Capture the cell that displays the provided text and extract its (X, Y) central coordinate. 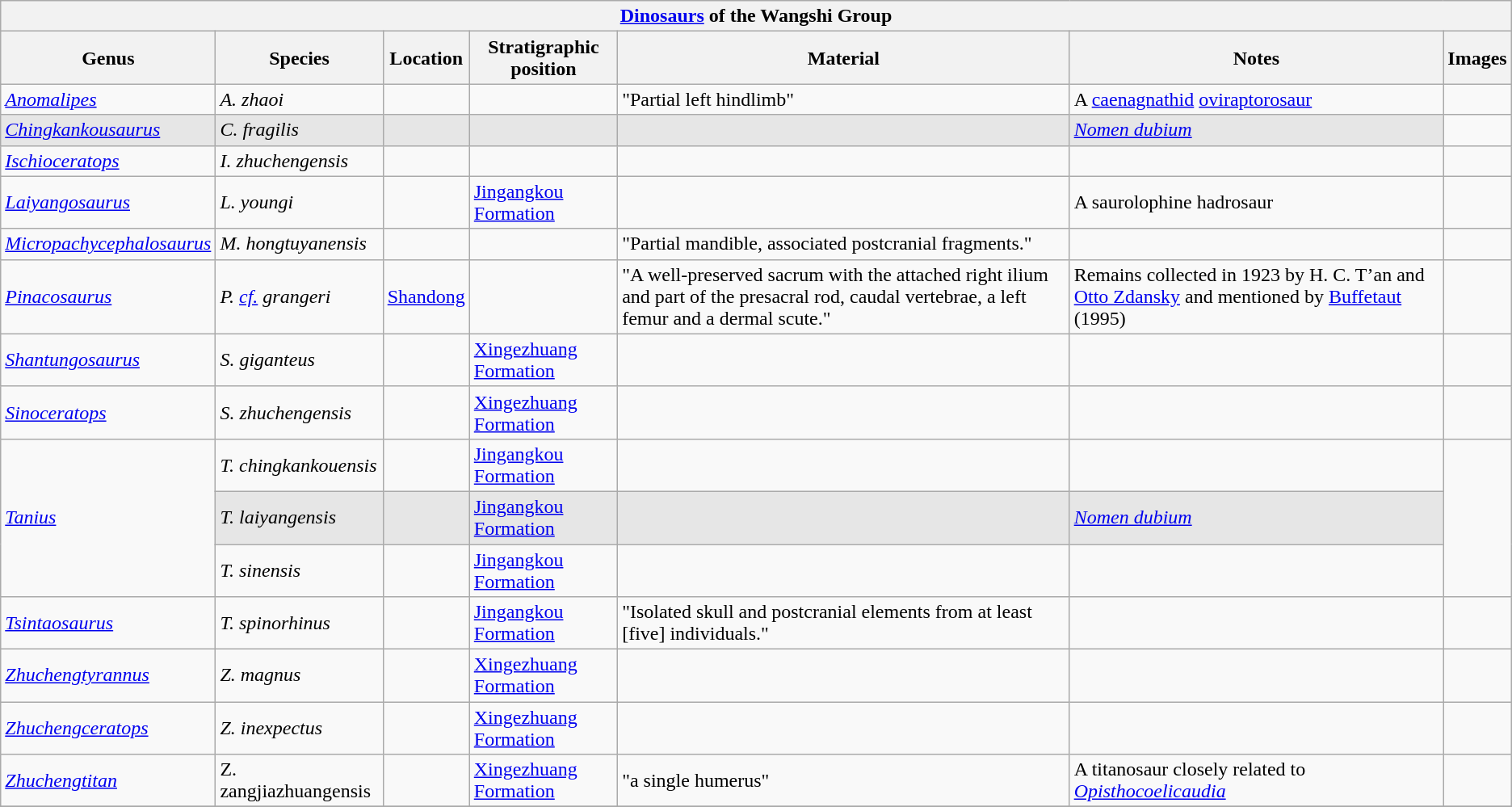
"Partial left hindlimb" (844, 99)
A caenagnathid oviraptorosaur (1257, 99)
C. fragilis (299, 130)
I. zhuchengensis (299, 161)
Images (1477, 58)
Zhuchengceratops (108, 729)
T. spinorhinus (299, 624)
Z. zangjiazhuangensis (299, 780)
T. chingkankouensis (299, 465)
Species (299, 58)
Remains collected in 1923 by H. C. T’an and Otto Zdansky and mentioned by Buffetaut (1995) (1257, 296)
Sinoceratops (108, 412)
Zhuchengtitan (108, 780)
Shandong (426, 296)
Notes (1257, 58)
Pinacosaurus (108, 296)
"a single humerus" (844, 780)
S. giganteus (299, 360)
Material (844, 58)
T. sinensis (299, 570)
Dinosaurs of the Wangshi Group (756, 16)
Z. magnus (299, 675)
L. youngi (299, 202)
Stratigraphic position (543, 58)
Shantungosaurus (108, 360)
S. zhuchengensis (299, 412)
M. hongtuyanensis (299, 244)
Micropachycephalosaurus (108, 244)
P. cf. grangeri (299, 296)
Tanius (108, 517)
Zhuchengtyrannus (108, 675)
Chingkankousaurus (108, 130)
A titanosaur closely related to Opisthocoelicaudia (1257, 780)
Ischioceratops (108, 161)
"A well-preserved sacrum with the attached right ilium and part of the presacral rod, caudal vertebrae, a left femur and a dermal scute." (844, 296)
Genus (108, 58)
T. laiyangensis (299, 517)
Laiyangosaurus (108, 202)
A. zhaoi (299, 99)
Z. inexpectus (299, 729)
"Isolated skull and postcranial elements from at least [five] individuals." (844, 624)
Anomalipes (108, 99)
Tsintaosaurus (108, 624)
Location (426, 58)
A saurolophine hadrosaur (1257, 202)
"Partial mandible, associated postcranial fragments." (844, 244)
